Locate the cell with the specified text and output its [X, Y] center coordinate. 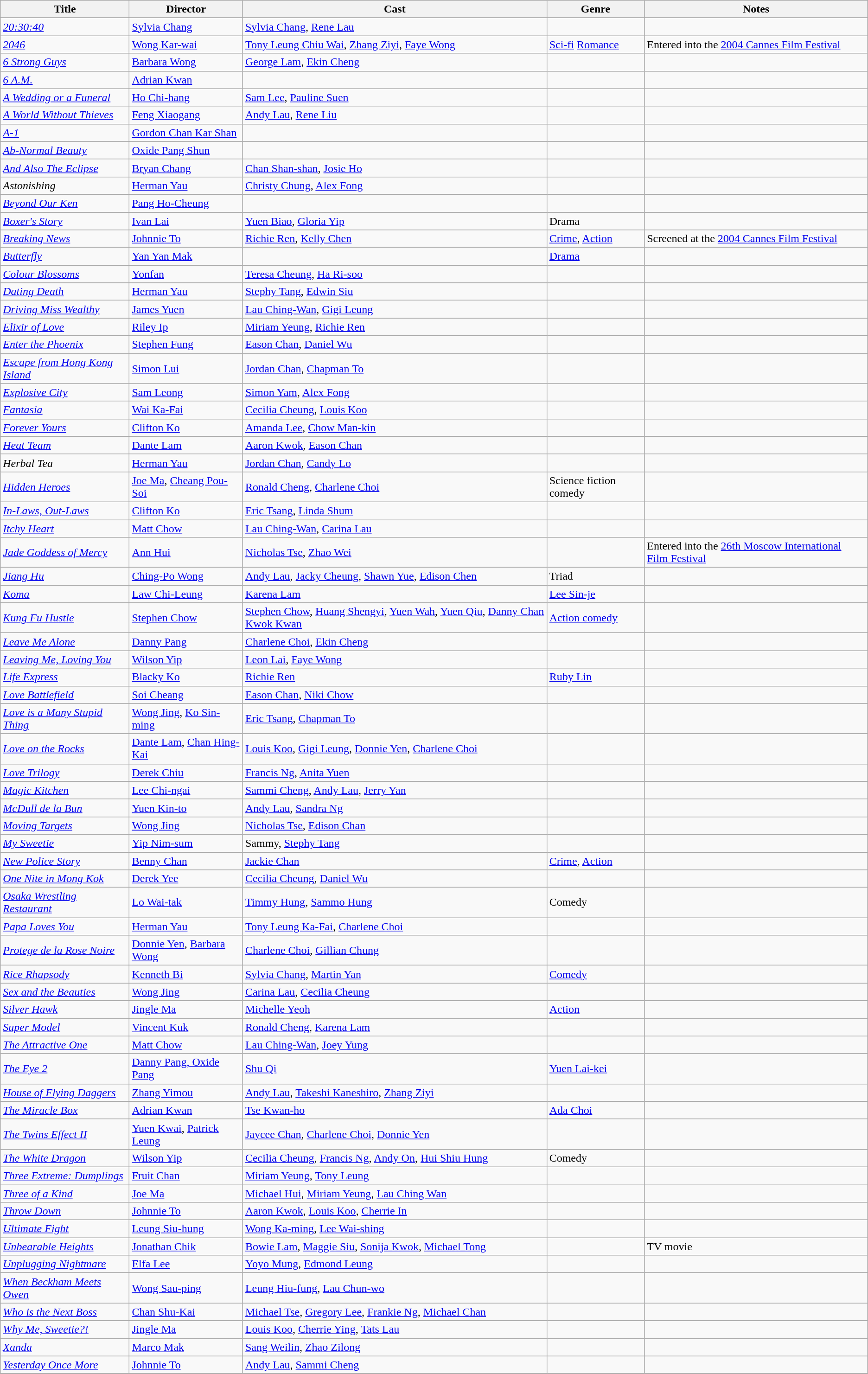
Vincent Kuk [186, 1027]
Ho Chi-hang [186, 97]
Jade Goddess of Mercy [65, 553]
Enter the Phoenix [65, 345]
Law Chi-Leung [186, 594]
Christy Chung, Alex Fong [395, 185]
Leung Siu-hung [186, 1229]
Derek Yee [186, 879]
Aaron Kwok, Eason Chan [395, 445]
Ching-Po Wong [186, 576]
Sex and the Beauties [65, 992]
Action comedy [595, 618]
Eric Tsang, Chapman To [395, 719]
Sci-fi Romance [595, 45]
Jordan Chan, Candy Lo [395, 463]
A Wedding or a Funeral [65, 97]
Fruit Chan [186, 1176]
Simon Lui [186, 368]
Ada Choi [595, 1110]
The Eye 2 [65, 1068]
Eric Tsang, Linda Shum [395, 511]
Tony Leung Ka-Fai, Charlene Choi [395, 927]
Danny Pang [186, 642]
Nicholas Tse, Zhao Wei [395, 553]
Itchy Heart [65, 528]
Sam Leong [186, 392]
Andy Lau, Jacky Cheung, Shawn Yue, Edison Chen [395, 576]
Osaka Wrestling Restaurant [65, 902]
Super Model [65, 1027]
Charlene Choi, Ekin Cheng [395, 642]
Title [65, 9]
Leave Me Alone [65, 642]
Jackie Chan [395, 861]
Astonishing [65, 185]
Eason Chan, Niki Chow [395, 695]
Chan Shan-shan, Josie Ho [395, 168]
Michael Hui, Miriam Yeung, Lau Ching Wan [395, 1193]
Leon Lai, Faye Wong [395, 659]
Stephen Fung [186, 345]
Hidden Heroes [65, 487]
Yuen Lai-kei [595, 1068]
Notes [756, 9]
Cecilia Cheung, Daniel Wu [395, 879]
Riley Ip [186, 327]
Wong Sau-ping [186, 1288]
Bryan Chang [186, 168]
Joe Ma, Cheang Pou-Soi [186, 487]
Magic Kitchen [65, 790]
Lau Ching-Wan, Gigi Leung [395, 309]
Andy Lau, Rene Liu [395, 115]
Escape from Hong Kong Island [65, 368]
Wong Ka-ming, Lee Wai-shing [395, 1229]
Science fiction comedy [595, 487]
Love Trilogy [65, 773]
Koma [65, 594]
Sammy, Stephy Tang [395, 843]
Sam Lee, Pauline Suen [395, 97]
Cecilia Cheung, Louis Koo [395, 410]
Dante Lam, Chan Hing-Kai [186, 748]
Simon Yam, Alex Fong [395, 392]
Chan Shu-Kai [186, 1312]
Who is the Next Boss [65, 1312]
Triad [595, 576]
Sang Weilin, Zhao Zilong [395, 1347]
Stephen Chow, Huang Shengyi, Yuen Wah, Yuen Qiu, Danny Chan Kwok Kwan [395, 618]
Barbara Wong [186, 62]
House of Flying Daggers [65, 1093]
6 A.M. [65, 80]
Feng Xiaogang [186, 115]
Gordon Chan Kar Shan [186, 133]
Jordan Chan, Chapman To [395, 368]
Nicholas Tse, Edison Chan [395, 825]
Jaycee Chan, Charlene Choi, Donnie Yen [395, 1134]
And Also The Eclipse [65, 168]
Shu Qi [395, 1068]
Zhang Yimou [186, 1093]
Boxer's Story [65, 221]
Entered into the 26th Moscow International Film Festival [756, 553]
Lee Chi-ngai [186, 790]
Life Express [65, 677]
Marco Mak [186, 1347]
Joe Ma [186, 1193]
Entered into the 2004 Cannes Film Festival [756, 45]
Fantasia [65, 410]
McDull de la Bun [65, 808]
Screened at the 2004 Cannes Film Festival [756, 239]
Protege de la Rose Noire [65, 951]
Yesterday Once More [65, 1365]
Charlene Choi, Gillian Chung [395, 951]
Ann Hui [186, 553]
Silver Hawk [65, 1010]
The White Dragon [65, 1158]
Timmy Hung, Sammo Hung [395, 902]
Ronald Cheng, Karena Lam [395, 1027]
Kung Fu Hustle [65, 618]
Dante Lam [186, 445]
Louis Koo, Cherrie Ying, Tats Lau [395, 1329]
New Police Story [65, 861]
Unbearable Heights [65, 1246]
Yuen Biao, Gloria Yip [395, 221]
Tony Leung Chiu Wai, Zhang Ziyi, Faye Wong [395, 45]
Eason Chan, Daniel Wu [395, 345]
Elfa Lee [186, 1264]
Cast [395, 9]
Soi Cheang [186, 695]
The Miracle Box [65, 1110]
2046 [65, 45]
A-1 [65, 133]
Why Me, Sweetie?! [65, 1329]
Michael Tse, Gregory Lee, Frankie Ng, Michael Chan [395, 1312]
Explosive City [65, 392]
The Twins Effect II [65, 1134]
Beyond Our Ken [65, 203]
Blacky Ko [186, 677]
Lau Ching-Wan, Joey Yung [395, 1045]
Heat Team [65, 445]
Yan Yan Mak [186, 256]
Sylvia Chang, Martin Yan [395, 974]
Lo Wai-tak [186, 902]
The Attractive One [65, 1045]
Yonfan [186, 274]
Director [186, 9]
Xanda [65, 1347]
Yuen Kwai, Patrick Leung [186, 1134]
Cecilia Cheung, Francis Ng, Andy On, Hui Shiu Hung [395, 1158]
Aaron Kwok, Louis Koo, Cherrie In [395, 1211]
Three Extreme: Dumplings [65, 1176]
Dating Death [65, 292]
When Beckham Meets Owen [65, 1288]
6 Strong Guys [65, 62]
Michelle Yeoh [395, 1010]
Stephen Chow [186, 618]
George Lam, Ekin Cheng [395, 62]
Miriam Yeung, Tony Leung [395, 1176]
Derek Chiu [186, 773]
Three of a Kind [65, 1193]
Benny Chan [186, 861]
Louis Koo, Gigi Leung, Donnie Yen, Charlene Choi [395, 748]
Genre [595, 9]
Richie Ren, Kelly Chen [395, 239]
Yuen Kin-to [186, 808]
Miriam Yeung, Richie Ren [395, 327]
One Nite in Mong Kok [65, 879]
Ivan Lai [186, 221]
Sylvia Chang, Rene Lau [395, 27]
Wai Ka-Fai [186, 410]
Lee Sin-je [595, 594]
Ronald Cheng, Charlene Choi [395, 487]
TV movie [756, 1246]
Ruby Lin [595, 677]
Tse Kwan-ho [395, 1110]
Andy Lau, Sandra Ng [395, 808]
Lau Ching-Wan, Carina Lau [395, 528]
Danny Pang, Oxide Pang [186, 1068]
Leaving Me, Loving You [65, 659]
Yip Nim-sum [186, 843]
Action [595, 1010]
Rice Rhapsody [65, 974]
Papa Loves You [65, 927]
Yoyo Mung, Edmond Leung [395, 1264]
Driving Miss Wealthy [65, 309]
My Sweetie [65, 843]
Pang Ho-Cheung [186, 203]
Love on the Rocks [65, 748]
Ultimate Fight [65, 1229]
Forever Yours [65, 428]
Love is a Many Stupid Thing [65, 719]
Bowie Lam, Maggie Siu, Sonija Kwok, Michael Tong [395, 1246]
Unplugging Nightmare [65, 1264]
Herbal Tea [65, 463]
Jonathan Chik [186, 1246]
Breaking News [65, 239]
Wong Jing, Ko Sin-ming [186, 719]
Teresa Cheung, Ha Ri-soo [395, 274]
Donnie Yen, Barbara Wong [186, 951]
In-Laws, Out-Laws [65, 511]
Karena Lam [395, 594]
Francis Ng, Anita Yuen [395, 773]
Richie Ren [395, 677]
Sylvia Chang [186, 27]
Andy Lau, Sammi Cheng [395, 1365]
20:30:40 [65, 27]
Love Battlefield [65, 695]
Elixir of Love [65, 327]
Ab-Normal Beauty [65, 150]
Moving Targets [65, 825]
Jiang Hu [65, 576]
Stephy Tang, Edwin Siu [395, 292]
A World Without Thieves [65, 115]
Kenneth Bi [186, 974]
Amanda Lee, Chow Man-kin [395, 428]
Carina Lau, Cecilia Cheung [395, 992]
Throw Down [65, 1211]
Colour Blossoms [65, 274]
Butterfly [65, 256]
Oxide Pang Shun [186, 150]
Andy Lau, Takeshi Kaneshiro, Zhang Ziyi [395, 1093]
Wong Kar-wai [186, 45]
James Yuen [186, 309]
Leung Hiu-fung, Lau Chun-wo [395, 1288]
Sammi Cheng, Andy Lau, Jerry Yan [395, 790]
